Identify which cell holds the provided text, then report its (x, y) central coordinate. 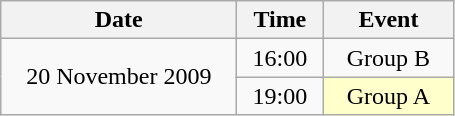
16:00 (280, 58)
19:00 (280, 96)
Date (119, 20)
Event (388, 20)
Group A (388, 96)
20 November 2009 (119, 77)
Time (280, 20)
Group B (388, 58)
